Return the [X, Y] coordinate for the center point of the cell that contains the specified text.  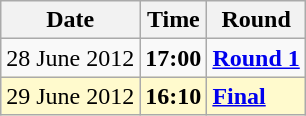
29 June 2012 [70, 96]
Round 1 [256, 58]
17:00 [174, 58]
16:10 [174, 96]
Date [70, 20]
28 June 2012 [70, 58]
Time [174, 20]
Round [256, 20]
Final [256, 96]
